Return (x, y) of the center of cell containing provided text 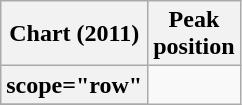
Peakposition (194, 34)
scope="row" (74, 85)
Chart (2011) (74, 34)
